Output the [x, y] coordinate of the center of the cell containing the given text.  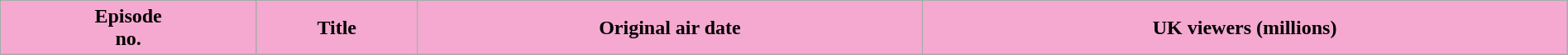
UK viewers (millions) [1245, 28]
Episodeno. [129, 28]
Original air date [670, 28]
Title [337, 28]
